Capture the cell that displays the provided text and extract its [x, y] central coordinate. 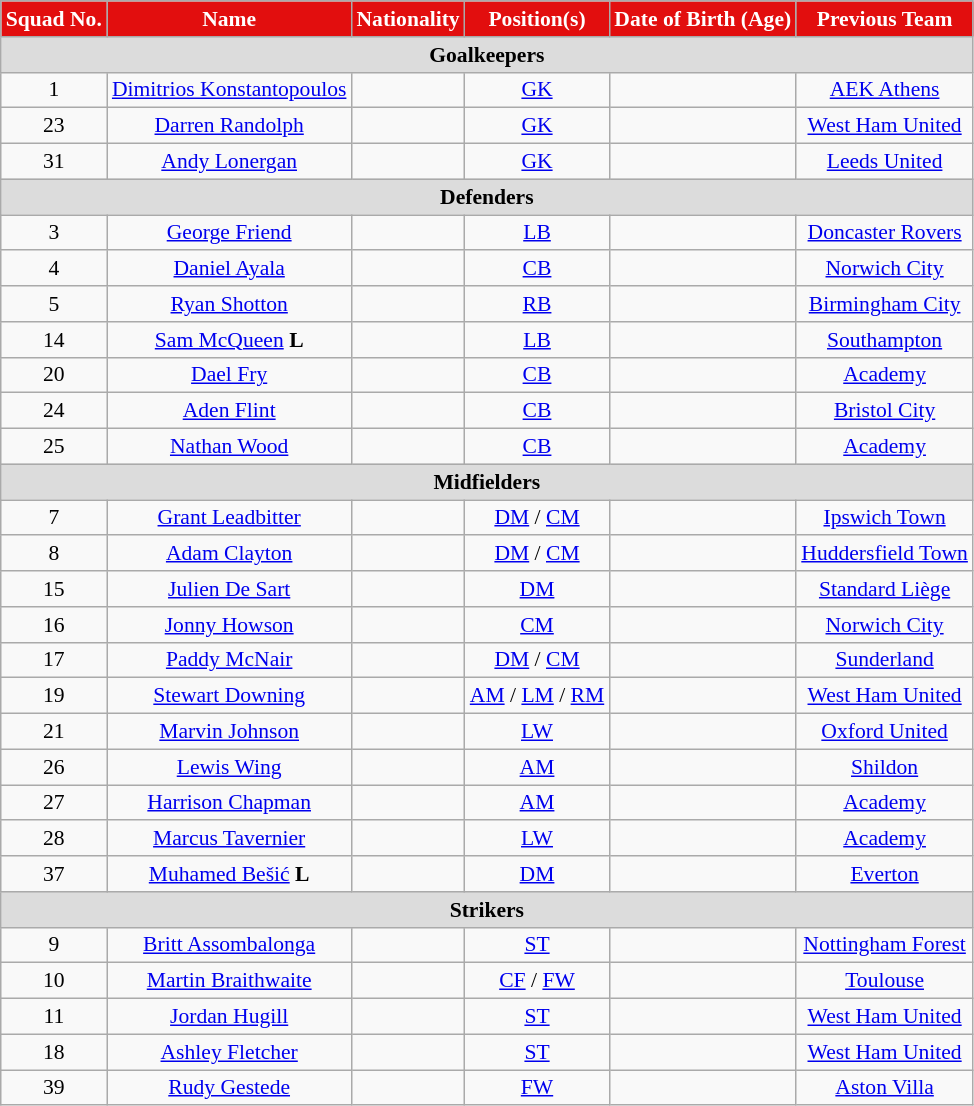
Harrison Chapman [230, 803]
Standard Liège [884, 589]
Huddersfield Town [884, 554]
Squad No. [54, 19]
AEK Athens [884, 90]
Jordan Hugill [230, 1017]
5 [54, 304]
9 [54, 945]
AM / LM / RM [538, 696]
Shildon [884, 767]
28 [54, 839]
Southampton [884, 340]
18 [54, 1052]
Sam McQueen L [230, 340]
4 [54, 269]
Stewart Downing [230, 696]
Midfielders [487, 482]
39 [54, 1088]
Paddy McNair [230, 660]
Goalkeepers [487, 55]
Bristol City [884, 411]
Grant Leadbitter [230, 518]
Strikers [487, 910]
20 [54, 375]
16 [54, 625]
27 [54, 803]
14 [54, 340]
Ryan Shotton [230, 304]
11 [54, 1017]
21 [54, 732]
24 [54, 411]
25 [54, 447]
23 [54, 126]
CF / FW [538, 981]
Marcus Tavernier [230, 839]
Nationality [408, 19]
Toulouse [884, 981]
7 [54, 518]
Marvin Johnson [230, 732]
Oxford United [884, 732]
Adam Clayton [230, 554]
Everton [884, 874]
Nottingham Forest [884, 945]
Martin Braithwaite [230, 981]
Darren Randolph [230, 126]
Ashley Fletcher [230, 1052]
15 [54, 589]
Defenders [487, 197]
Previous Team [884, 19]
Lewis Wing [230, 767]
Julien De Sart [230, 589]
FW [538, 1088]
26 [54, 767]
37 [54, 874]
CM [538, 625]
1 [54, 90]
RB [538, 304]
Daniel Ayala [230, 269]
Ipswich Town [884, 518]
3 [54, 233]
Doncaster Rovers [884, 233]
Aston Villa [884, 1088]
8 [54, 554]
George Friend [230, 233]
31 [54, 162]
Rudy Gestede [230, 1088]
Andy Lonergan [230, 162]
17 [54, 660]
Leeds United [884, 162]
Birmingham City [884, 304]
Britt Assombalonga [230, 945]
10 [54, 981]
Dimitrios Konstantopoulos [230, 90]
Aden Flint [230, 411]
Nathan Wood [230, 447]
Sunderland [884, 660]
Muhamed Bešić L [230, 874]
Date of Birth (Age) [702, 19]
Jonny Howson [230, 625]
19 [54, 696]
Name [230, 19]
Position(s) [538, 19]
Dael Fry [230, 375]
